Capture the cell that displays the provided text and extract its [x, y] central coordinate. 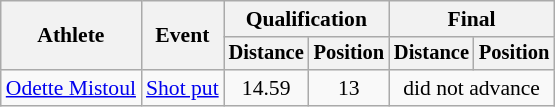
14.59 [266, 88]
Final [472, 19]
Event [182, 36]
did not advance [472, 88]
Athlete [71, 36]
13 [349, 88]
Shot put [182, 88]
Qualification [306, 19]
Odette Mistoul [71, 88]
